Extract the [x, y] coordinate from the center of the cell holding the provided text.  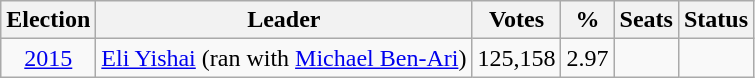
Leader [284, 20]
Election [48, 20]
Votes [516, 20]
% [588, 20]
125,158 [516, 58]
2.97 [588, 58]
2015 [48, 58]
Seats [646, 20]
Status [716, 20]
Eli Yishai (ran with Michael Ben-Ari) [284, 58]
